Provide the [X, Y] coordinate of the cell's center where the given text is located.  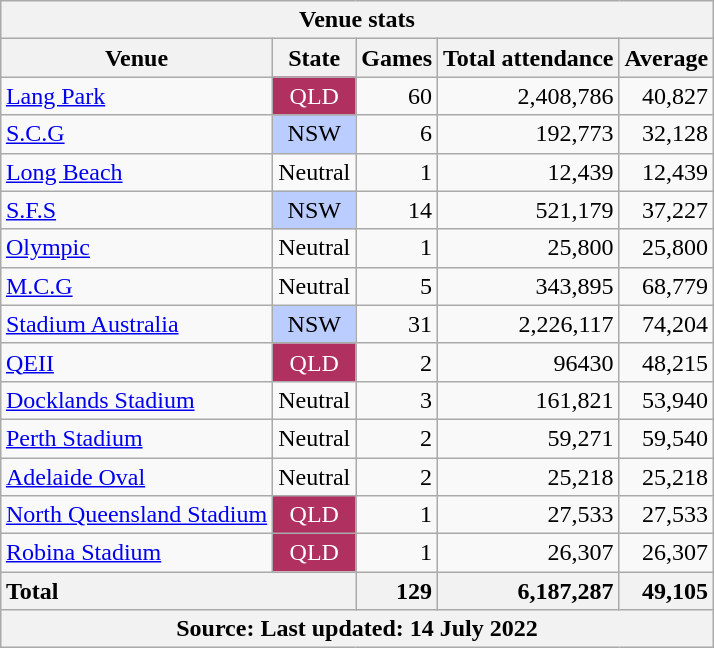
161,821 [529, 400]
Total attendance [529, 58]
343,895 [529, 286]
Docklands Stadium [136, 400]
3 [397, 400]
Long Beach [136, 172]
32,128 [666, 134]
Olympic [136, 248]
74,204 [666, 324]
48,215 [666, 362]
68,779 [666, 286]
Perth Stadium [136, 438]
59,271 [529, 438]
Venue [136, 58]
2,408,786 [529, 96]
Games [397, 58]
Average [666, 58]
Adelaide Oval [136, 477]
Total [178, 591]
S.C.G [136, 134]
Lang Park [136, 96]
Venue stats [356, 20]
129 [397, 591]
5 [397, 286]
North Queensland Stadium [136, 515]
6,187,287 [529, 591]
6 [397, 134]
S.F.S [136, 210]
60 [397, 96]
31 [397, 324]
192,773 [529, 134]
53,940 [666, 400]
M.C.G [136, 286]
96430 [529, 362]
QEII [136, 362]
40,827 [666, 96]
Stadium Australia [136, 324]
Source: Last updated: 14 July 2022 [356, 629]
521,179 [529, 210]
Robina Stadium [136, 553]
59,540 [666, 438]
14 [397, 210]
37,227 [666, 210]
49,105 [666, 591]
2,226,117 [529, 324]
State [314, 58]
